Find where the given text appears and provide that cell's center as (x, y) coordinate. 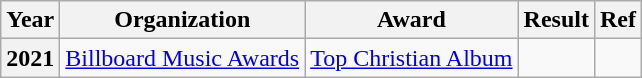
Organization (182, 20)
Ref (618, 20)
2021 (30, 58)
Award (412, 20)
Result (556, 20)
Top Christian Album (412, 58)
Billboard Music Awards (182, 58)
Year (30, 20)
